Detect which cell encompasses the target text, then output its (x, y) center coordinate. 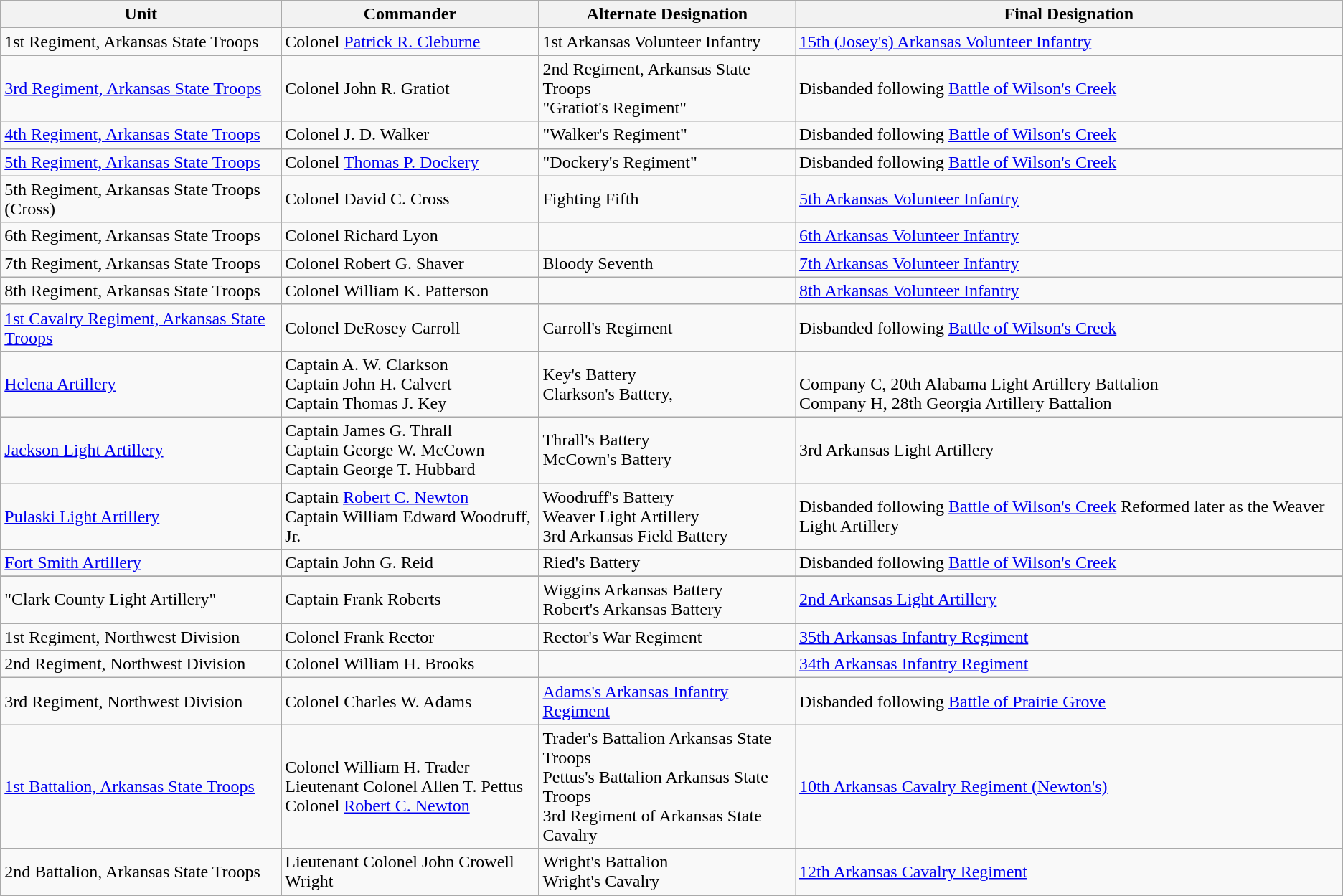
Trader's Battalion Arkansas State TroopsPettus's Battalion Arkansas State Troops3rd Regiment of Arkansas State Cavalry (667, 786)
Unit (141, 14)
Colonel Thomas P. Dockery (410, 162)
1st Battalion, Arkansas State Troops (141, 786)
2nd Regiment, Arkansas State Troops"Gratiot's Regiment" (667, 88)
Colonel William H. TraderLieutenant Colonel Allen T. PettusColonel Robert C. Newton (410, 786)
"Clark County Light Artillery" (141, 600)
Rector's War Regiment (667, 637)
8th Regiment, Arkansas State Troops (141, 291)
5th Arkansas Volunteer Infantry (1069, 199)
Jackson Light Artillery (141, 450)
Helena Artillery (141, 384)
2nd Battalion, Arkansas State Troops (141, 872)
Captain Robert C. NewtonCaptain William Edward Woodruff, Jr. (410, 517)
Commander (410, 14)
Fighting Fifth (667, 199)
Colonel William H. Brooks (410, 664)
Captain A. W. ClarksonCaptain John H. CalvertCaptain Thomas J. Key (410, 384)
Colonel Charles W. Adams (410, 702)
10th Arkansas Cavalry Regiment (Newton's) (1069, 786)
2nd Regiment, Northwest Division (141, 664)
Ried's Battery (667, 563)
Wright's BattalionWright's Cavalry (667, 872)
Company C, 20th Alabama Light Artillery BattalionCompany H, 28th Georgia Artillery Battalion (1069, 384)
Bloody Seventh (667, 263)
6th Regiment, Arkansas State Troops (141, 236)
8th Arkansas Volunteer Infantry (1069, 291)
4th Regiment, Arkansas State Troops (141, 135)
1st Arkansas Volunteer Infantry (667, 42)
7th Regiment, Arkansas State Troops (141, 263)
"Walker's Regiment" (667, 135)
Captain Frank Roberts (410, 600)
Colonel J. D. Walker (410, 135)
Wiggins Arkansas BatteryRobert's Arkansas Battery (667, 600)
5th Regiment, Arkansas State Troops (141, 162)
Final Designation (1069, 14)
Fort Smith Artillery (141, 563)
6th Arkansas Volunteer Infantry (1069, 236)
5th Regiment, Arkansas State Troops (Cross) (141, 199)
Colonel Robert G. Shaver (410, 263)
34th Arkansas Infantry Regiment (1069, 664)
Colonel Richard Lyon (410, 236)
Disbanded following Battle of Wilson's Creek Reformed later as the Weaver Light Artillery (1069, 517)
Captain James G. ThrallCaptain George W. McCownCaptain George T. Hubbard (410, 450)
"Dockery's Regiment" (667, 162)
Captain John G. Reid (410, 563)
1st Regiment, Northwest Division (141, 637)
Colonel Frank Rector (410, 637)
Carroll's Regiment (667, 327)
Pulaski Light Artillery (141, 517)
Adams's Arkansas Infantry Regiment (667, 702)
Woodruff's BatteryWeaver Light Artillery3rd Arkansas Field Battery (667, 517)
Colonel DeRosey Carroll (410, 327)
15th (Josey's) Arkansas Volunteer Infantry (1069, 42)
1st Cavalry Regiment, Arkansas State Troops (141, 327)
3rd Arkansas Light Artillery (1069, 450)
Colonel Patrick R. Cleburne (410, 42)
Thrall's BatteryMcCown's Battery (667, 450)
35th Arkansas Infantry Regiment (1069, 637)
7th Arkansas Volunteer Infantry (1069, 263)
3rd Regiment, Arkansas State Troops (141, 88)
Lieutenant Colonel John Crowell Wright (410, 872)
Colonel David C. Cross (410, 199)
2nd Arkansas Light Artillery (1069, 600)
3rd Regiment, Northwest Division (141, 702)
Disbanded following Battle of Prairie Grove (1069, 702)
12th Arkansas Cavalry Regiment (1069, 872)
Key's BatteryClarkson's Battery, (667, 384)
1st Regiment, Arkansas State Troops (141, 42)
Alternate Designation (667, 14)
Colonel John R. Gratiot (410, 88)
Colonel William K. Patterson (410, 291)
